Extract the (X, Y) coordinate from the center of the cell holding the provided text.  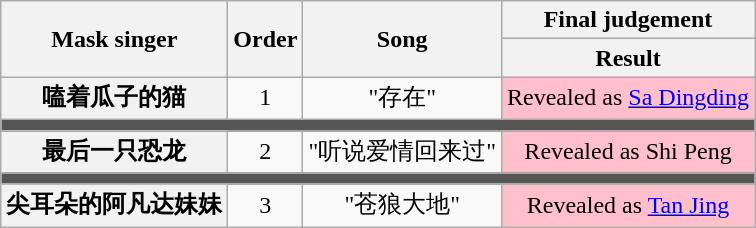
嗑着瓜子的猫 (114, 98)
2 (266, 152)
最后一只恐龙 (114, 152)
Mask singer (114, 39)
3 (266, 206)
Order (266, 39)
1 (266, 98)
"苍狼大地" (402, 206)
Revealed as Tan Jing (628, 206)
Revealed as Shi Peng (628, 152)
Result (628, 58)
"存在" (402, 98)
"听说爱情回来过" (402, 152)
尖耳朵的阿凡达妹妹 (114, 206)
Revealed as Sa Dingding (628, 98)
Final judgement (628, 20)
Song (402, 39)
